Pinpoint the cell where the given text exists, returning its [X, Y] midpoint coordinate. 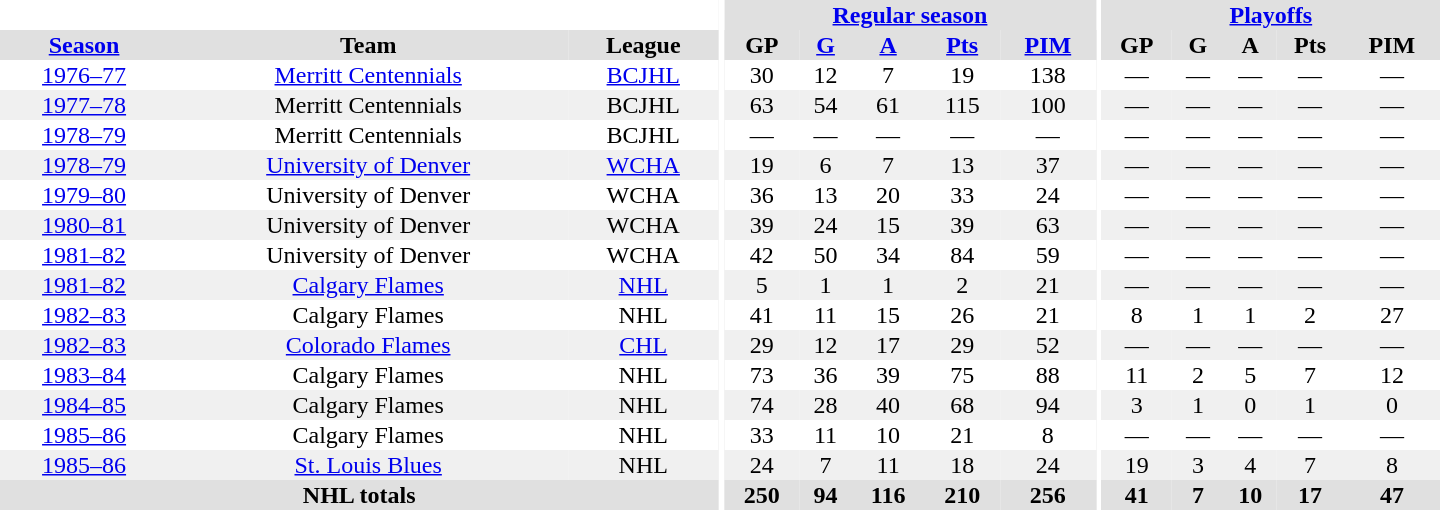
40 [888, 405]
250 [762, 495]
116 [888, 495]
50 [825, 255]
75 [962, 375]
CHL [643, 345]
1983–84 [84, 375]
68 [962, 405]
34 [888, 255]
NHL totals [359, 495]
74 [762, 405]
88 [1048, 375]
6 [825, 165]
4 [1250, 465]
256 [1048, 495]
59 [1048, 255]
84 [962, 255]
42 [762, 255]
18 [962, 465]
League [643, 45]
73 [762, 375]
28 [825, 405]
1976–77 [84, 75]
115 [962, 105]
1984–85 [84, 405]
27 [1392, 315]
St. Louis Blues [368, 465]
20 [888, 195]
Colorado Flames [368, 345]
26 [962, 315]
138 [1048, 75]
1977–78 [84, 105]
210 [962, 495]
Regular season [910, 15]
37 [1048, 165]
61 [888, 105]
100 [1048, 105]
1979–80 [84, 195]
47 [1392, 495]
1980–81 [84, 225]
54 [825, 105]
30 [762, 75]
Season [84, 45]
52 [1048, 345]
Playoffs [1271, 15]
Team [368, 45]
